Locate the cell with the specified text and output its [x, y] center coordinate. 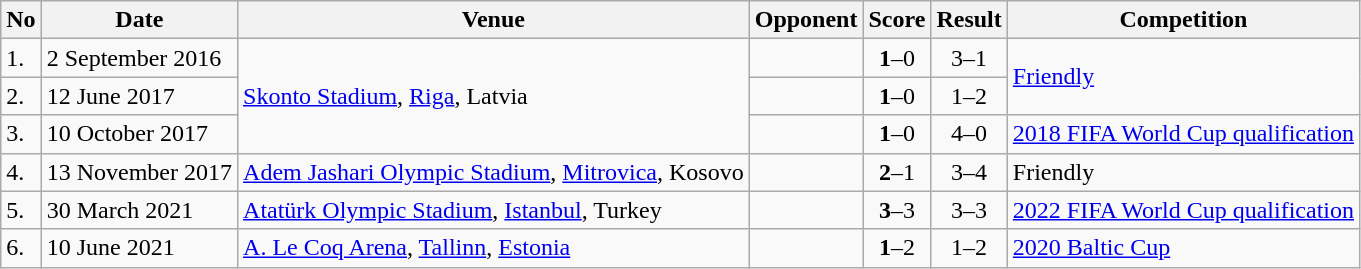
Date [139, 20]
Result [969, 20]
4. [21, 172]
Atatürk Olympic Stadium, Istanbul, Turkey [494, 210]
Venue [494, 20]
12 June 2017 [139, 96]
Opponent [806, 20]
2 September 2016 [139, 58]
10 October 2017 [139, 134]
2018 FIFA World Cup qualification [1183, 134]
13 November 2017 [139, 172]
30 March 2021 [139, 210]
3–1 [969, 58]
2. [21, 96]
4–0 [969, 134]
6. [21, 248]
2022 FIFA World Cup qualification [1183, 210]
1. [21, 58]
Competition [1183, 20]
Skonto Stadium, Riga, Latvia [494, 96]
3. [21, 134]
2020 Baltic Cup [1183, 248]
10 June 2021 [139, 248]
Adem Jashari Olympic Stadium, Mitrovica, Kosovo [494, 172]
5. [21, 210]
No [21, 20]
3–4 [969, 172]
2–1 [897, 172]
A. Le Coq Arena, Tallinn, Estonia [494, 248]
Score [897, 20]
